Search for the cell housing the specified text and yield its [X, Y] center coordinate. 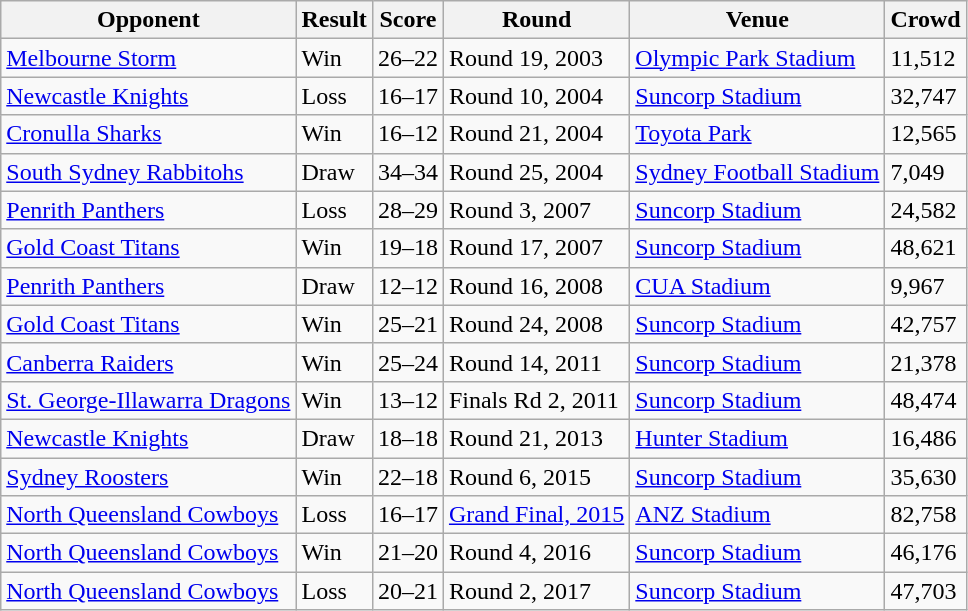
46,176 [926, 553]
26–22 [408, 58]
Round 2, 2017 [536, 591]
19–18 [408, 248]
22–18 [408, 477]
ANZ Stadium [758, 515]
47,703 [926, 591]
12,565 [926, 134]
28–29 [408, 210]
Score [408, 20]
9,967 [926, 286]
7,049 [926, 172]
Round 19, 2003 [536, 58]
Grand Final, 2015 [536, 515]
11,512 [926, 58]
25–21 [408, 324]
Round 14, 2011 [536, 362]
St. George-Illawarra Dragons [148, 400]
Opponent [148, 20]
Melbourne Storm [148, 58]
Finals Rd 2, 2011 [536, 400]
Olympic Park Stadium [758, 58]
32,747 [926, 96]
25–24 [408, 362]
82,758 [926, 515]
Toyota Park [758, 134]
Round 4, 2016 [536, 553]
Round 10, 2004 [536, 96]
48,474 [926, 400]
Round [536, 20]
18–18 [408, 438]
21–20 [408, 553]
Canberra Raiders [148, 362]
24,582 [926, 210]
34–34 [408, 172]
Round 21, 2004 [536, 134]
Crowd [926, 20]
Hunter Stadium [758, 438]
Cronulla Sharks [148, 134]
Result [334, 20]
16–12 [408, 134]
South Sydney Rabbitohs [148, 172]
42,757 [926, 324]
Round 24, 2008 [536, 324]
Round 3, 2007 [536, 210]
13–12 [408, 400]
Round 17, 2007 [536, 248]
Round 16, 2008 [536, 286]
21,378 [926, 362]
Venue [758, 20]
12–12 [408, 286]
Round 21, 2013 [536, 438]
20–21 [408, 591]
Round 6, 2015 [536, 477]
Sydney Roosters [148, 477]
35,630 [926, 477]
Round 25, 2004 [536, 172]
16,486 [926, 438]
Sydney Football Stadium [758, 172]
CUA Stadium [758, 286]
48,621 [926, 248]
